Return the [x, y] coordinate for the center point of the cell that contains the specified text.  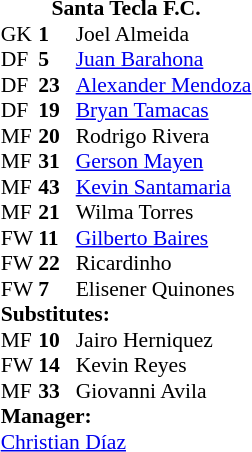
Manager: [126, 416]
Jairo Herniquez [164, 339]
Giovanni Avila [164, 390]
31 [57, 161]
Joel Almeida [164, 33]
5 [57, 59]
Ricardinho [164, 263]
11 [57, 237]
1 [57, 33]
43 [57, 186]
Elisener Quinones [164, 288]
14 [57, 365]
10 [57, 339]
Kevin Santamaria [164, 186]
GK [20, 33]
7 [57, 288]
Gilberto Baires [164, 237]
Gerson Mayen [164, 161]
20 [57, 135]
Rodrigo Rivera [164, 135]
Juan Barahona [164, 59]
Alexander Mendoza [164, 84]
Substitutes: [126, 314]
Wilma Torres [164, 212]
23 [57, 84]
19 [57, 110]
22 [57, 263]
Kevin Reyes [164, 365]
Bryan Tamacas [164, 110]
21 [57, 212]
33 [57, 390]
